Extract the (x, y) coordinate from the center of the cell holding the provided text.  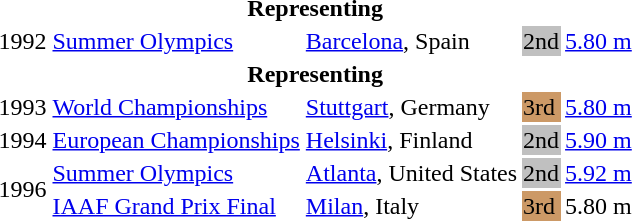
Helsinki, Finland (411, 140)
Milan, Italy (411, 206)
European Championships (176, 140)
Barcelona, Spain (411, 41)
Atlanta, United States (411, 173)
World Championships (176, 107)
IAAF Grand Prix Final (176, 206)
Stuttgart, Germany (411, 107)
